Identify which cell holds the provided text, then report its (X, Y) central coordinate. 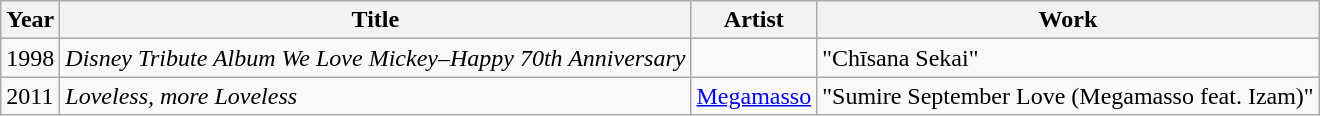
1998 (30, 58)
"Chīsana Sekai" (1068, 58)
"Sumire September Love (Megamasso feat. Izam)" (1068, 96)
2011 (30, 96)
Megamasso (754, 96)
Artist (754, 20)
Year (30, 20)
Loveless, more Loveless (376, 96)
Disney Tribute Album We Love Mickey–Happy 70th Anniversary (376, 58)
Work (1068, 20)
Title (376, 20)
